Extract the (x, y) coordinate from the center of the cell holding the provided text.  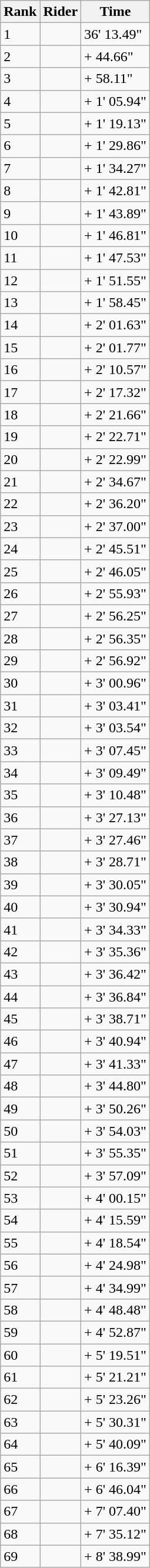
20 (20, 459)
+ 3' 30.05" (115, 885)
48 (20, 1086)
+ 3' 30.94" (115, 907)
+ 3' 03.41" (115, 706)
+ 3' 57.09" (115, 1176)
+ 2' 01.63" (115, 325)
63 (20, 1422)
7 (20, 168)
+ 4' 48.48" (115, 1310)
5 (20, 124)
+ 5' 30.31" (115, 1422)
+ 2' 22.99" (115, 459)
36 (20, 818)
Rank (20, 12)
+ 5' 21.21" (115, 1377)
61 (20, 1377)
4 (20, 101)
+ 2' 45.51" (115, 549)
+ 3' 40.94" (115, 1042)
24 (20, 549)
+ 8' 38.99" (115, 1556)
+ 4' 24.98" (115, 1265)
57 (20, 1287)
25 (20, 571)
36' 13.49" (115, 34)
26 (20, 593)
64 (20, 1444)
53 (20, 1198)
52 (20, 1176)
69 (20, 1556)
+ 3' 34.33" (115, 929)
+ 6' 16.39" (115, 1467)
37 (20, 840)
10 (20, 235)
+ 2' 56.25" (115, 616)
+ 3' 28.71" (115, 862)
9 (20, 213)
32 (20, 728)
+ 2' 34.67" (115, 482)
+ 6' 46.04" (115, 1489)
50 (20, 1131)
+ 2' 56.35" (115, 638)
+ 3' 00.96" (115, 683)
6 (20, 146)
45 (20, 1019)
62 (20, 1400)
+ 4' 52.87" (115, 1332)
+ 4' 34.99" (115, 1287)
+ 58.11" (115, 79)
+ 2' 10.57" (115, 370)
42 (20, 952)
+ 4' 18.54" (115, 1243)
+ 1' 47.53" (115, 258)
+ 2' 56.92" (115, 661)
+ 1' 43.89" (115, 213)
8 (20, 191)
27 (20, 616)
+ 2' 46.05" (115, 571)
+ 1' 51.55" (115, 281)
56 (20, 1265)
54 (20, 1220)
+ 3' 38.71" (115, 1019)
33 (20, 750)
30 (20, 683)
+ 7' 07.40" (115, 1512)
Time (115, 12)
+ 7' 35.12" (115, 1534)
67 (20, 1512)
+ 1' 46.81" (115, 235)
+ 1' 19.13" (115, 124)
58 (20, 1310)
+ 3' 07.45" (115, 750)
35 (20, 795)
+ 3' 54.03" (115, 1131)
+ 5' 19.51" (115, 1355)
29 (20, 661)
+ 3' 27.13" (115, 818)
65 (20, 1467)
13 (20, 303)
+ 2' 21.66" (115, 415)
+ 3' 27.46" (115, 840)
+ 3' 35.36" (115, 952)
2 (20, 56)
15 (20, 348)
66 (20, 1489)
Rider (61, 12)
+ 44.66" (115, 56)
+ 2' 55.93" (115, 593)
+ 3' 09.49" (115, 773)
47 (20, 1064)
60 (20, 1355)
+ 3' 55.35" (115, 1153)
+ 4' 00.15" (115, 1198)
41 (20, 929)
+ 3' 50.26" (115, 1109)
18 (20, 415)
1 (20, 34)
+ 2' 01.77" (115, 348)
+ 2' 37.00" (115, 526)
+ 3' 03.54" (115, 728)
17 (20, 392)
23 (20, 526)
12 (20, 281)
+ 2' 36.20" (115, 504)
+ 5' 40.09" (115, 1444)
59 (20, 1332)
16 (20, 370)
+ 3' 10.48" (115, 795)
44 (20, 997)
+ 4' 15.59" (115, 1220)
+ 3' 36.84" (115, 997)
22 (20, 504)
51 (20, 1153)
39 (20, 885)
46 (20, 1042)
43 (20, 974)
+ 3' 44.80" (115, 1086)
40 (20, 907)
21 (20, 482)
+ 1' 42.81" (115, 191)
38 (20, 862)
+ 1' 58.45" (115, 303)
+ 5' 23.26" (115, 1400)
3 (20, 79)
+ 2' 17.32" (115, 392)
55 (20, 1243)
+ 3' 41.33" (115, 1064)
+ 2' 22.71" (115, 437)
31 (20, 706)
+ 1' 29.86" (115, 146)
34 (20, 773)
68 (20, 1534)
49 (20, 1109)
14 (20, 325)
11 (20, 258)
+ 3' 36.42" (115, 974)
+ 1' 05.94" (115, 101)
28 (20, 638)
+ 1' 34.27" (115, 168)
19 (20, 437)
